Return the [X, Y] coordinate for the center point of the cell that contains the specified text.  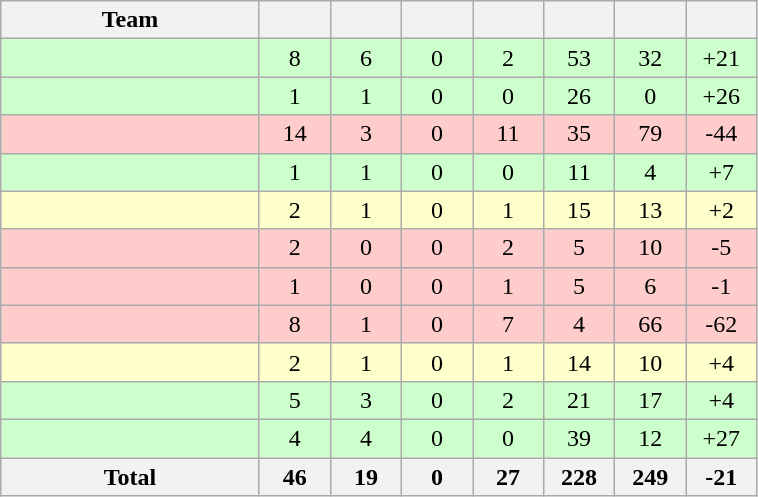
39 [580, 438]
Team [130, 20]
Total [130, 477]
-21 [722, 477]
-5 [722, 248]
79 [650, 134]
228 [580, 477]
21 [580, 400]
+21 [722, 58]
19 [366, 477]
46 [294, 477]
17 [650, 400]
32 [650, 58]
53 [580, 58]
13 [650, 210]
249 [650, 477]
+2 [722, 210]
-44 [722, 134]
7 [508, 324]
66 [650, 324]
+26 [722, 96]
+7 [722, 172]
15 [580, 210]
12 [650, 438]
27 [508, 477]
-1 [722, 286]
+27 [722, 438]
35 [580, 134]
26 [580, 96]
-62 [722, 324]
